Output the (X, Y) coordinate of the center of the cell containing the given text.  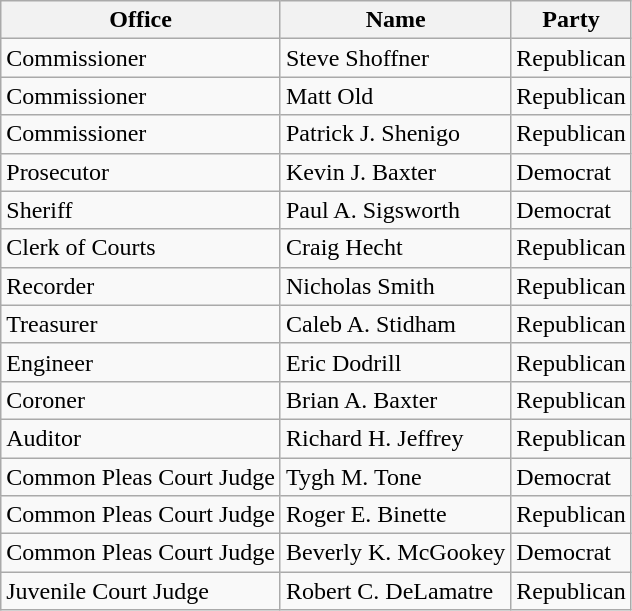
Caleb A. Stidham (395, 324)
Patrick J. Shenigo (395, 134)
Brian A. Baxter (395, 400)
Office (141, 20)
Richard H. Jeffrey (395, 438)
Beverly K. McGookey (395, 553)
Robert C. DeLamatre (395, 591)
Coroner (141, 400)
Party (571, 20)
Kevin J. Baxter (395, 172)
Engineer (141, 362)
Prosecutor (141, 172)
Craig Hecht (395, 248)
Roger E. Binette (395, 515)
Eric Dodrill (395, 362)
Steve Shoffner (395, 58)
Recorder (141, 286)
Clerk of Courts (141, 248)
Name (395, 20)
Juvenile Court Judge (141, 591)
Tygh M. Tone (395, 477)
Matt Old (395, 96)
Treasurer (141, 324)
Sheriff (141, 210)
Nicholas Smith (395, 286)
Auditor (141, 438)
Paul A. Sigsworth (395, 210)
